Find where the given text appears and provide that cell's center as (x, y) coordinate. 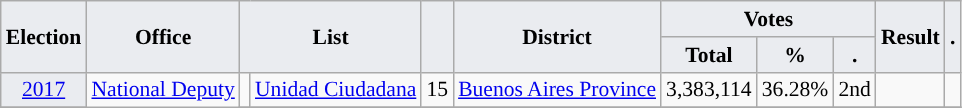
Election (44, 36)
List (331, 36)
3,383,114 (709, 90)
36.28% (796, 90)
Office (162, 36)
Total (709, 55)
15 (437, 90)
Unidad Ciudadana (336, 90)
Result (910, 36)
District (557, 36)
Buenos Aires Province (557, 90)
2017 (44, 90)
National Deputy (162, 90)
Votes (768, 19)
2nd (854, 90)
% (796, 55)
